Output the (x, y) coordinate of the center of the cell containing the given text.  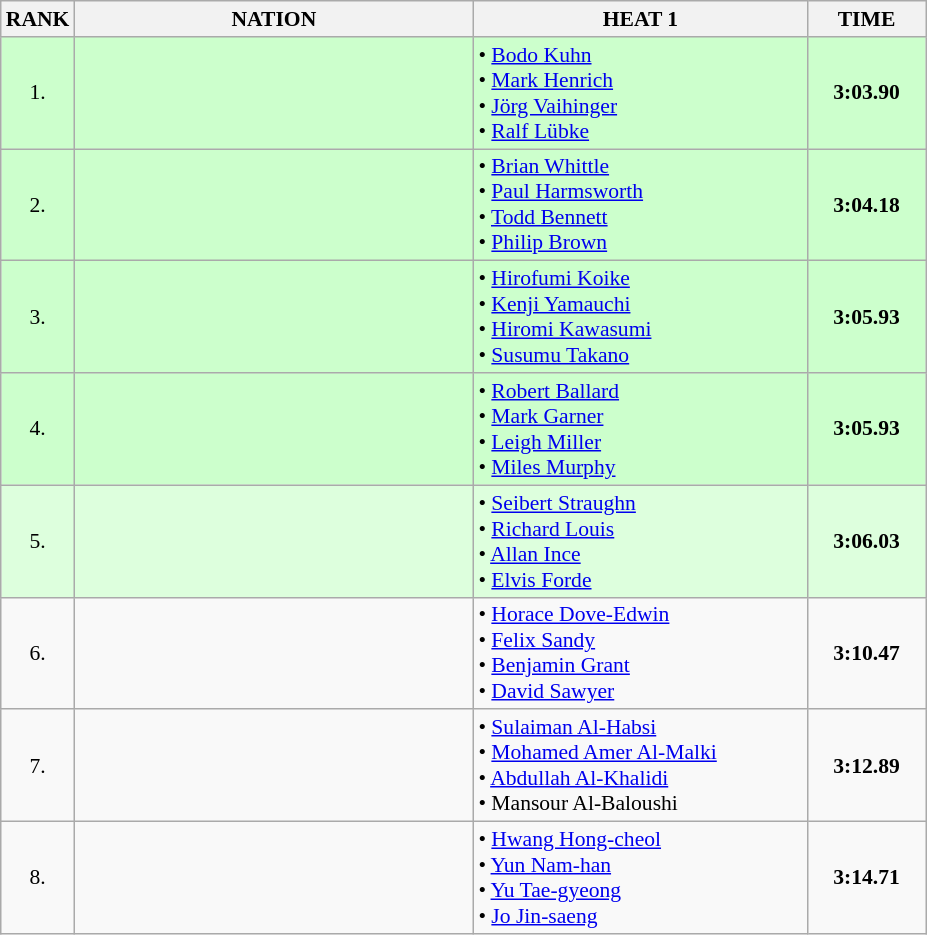
• Sulaiman Al-Habsi• Mohamed Amer Al-Malki• Abdullah Al-Khalidi• Mansour Al-Baloushi (640, 766)
4. (38, 429)
RANK (38, 19)
3:14.71 (866, 878)
6. (38, 653)
3:04.18 (866, 205)
• Bodo Kuhn• Mark Henrich• Jörg Vaihinger• Ralf Lübke (640, 93)
8. (38, 878)
1. (38, 93)
3:03.90 (866, 93)
3. (38, 317)
3:06.03 (866, 541)
• Brian Whittle• Paul Harmsworth• Todd Bennett• Philip Brown (640, 205)
• Hwang Hong-cheol• Yun Nam-han• Yu Tae-gyeong• Jo Jin-saeng (640, 878)
NATION (274, 19)
• Hirofumi Koike• Kenji Yamauchi• Hiromi Kawasumi• Susumu Takano (640, 317)
• Horace Dove-Edwin• Felix Sandy• Benjamin Grant• David Sawyer (640, 653)
5. (38, 541)
HEAT 1 (640, 19)
3:10.47 (866, 653)
• Robert Ballard• Mark Garner• Leigh Miller• Miles Murphy (640, 429)
7. (38, 766)
• Seibert Straughn• Richard Louis• Allan Ince• Elvis Forde (640, 541)
2. (38, 205)
3:12.89 (866, 766)
TIME (866, 19)
